Determine the [x, y] coordinate at the center of the cell enclosing the given text.  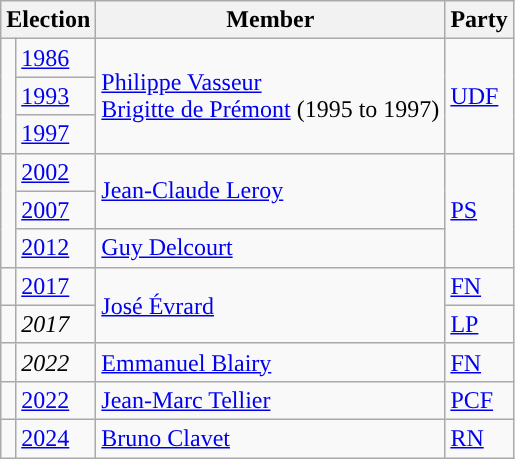
RN [479, 438]
Election [48, 20]
Party [479, 20]
1997 [56, 134]
Bruno Clavet [270, 438]
Jean-Marc Tellier [270, 400]
PCF [479, 400]
Member [270, 20]
2024 [56, 438]
PS [479, 210]
Emmanuel Blairy [270, 362]
Philippe VasseurBrigitte de Prémont (1995 to 1997) [270, 96]
Jean-Claude Leroy [270, 191]
2012 [56, 248]
UDF [479, 96]
1993 [56, 96]
LP [479, 324]
2007 [56, 210]
José Évrard [270, 305]
2002 [56, 172]
Guy Delcourt [270, 248]
1986 [56, 58]
